Return (X, Y) of the center of cell containing provided text 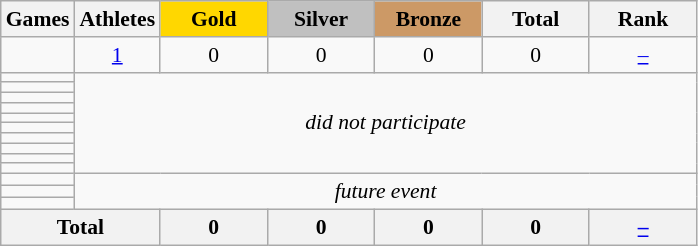
Rank (642, 19)
1 (117, 55)
did not participate (385, 122)
Athletes (117, 19)
Games (38, 19)
Bronze (428, 19)
future event (385, 192)
Silver (320, 19)
Gold (214, 19)
